Detect which cell encompasses the target text, then output its (x, y) center coordinate. 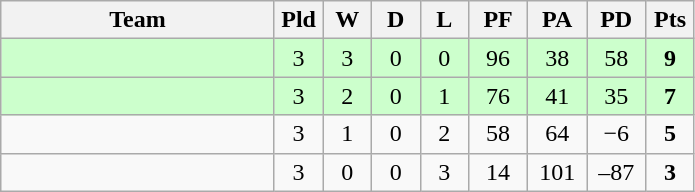
96 (498, 58)
W (348, 20)
7 (670, 96)
76 (498, 96)
−6 (616, 134)
–87 (616, 172)
Team (138, 20)
101 (558, 172)
5 (670, 134)
PD (616, 20)
64 (558, 134)
PF (498, 20)
L (444, 20)
35 (616, 96)
PA (558, 20)
D (396, 20)
Pld (298, 20)
38 (558, 58)
14 (498, 172)
Pts (670, 20)
9 (670, 58)
41 (558, 96)
